Identify which cell holds the provided text, then report its (x, y) central coordinate. 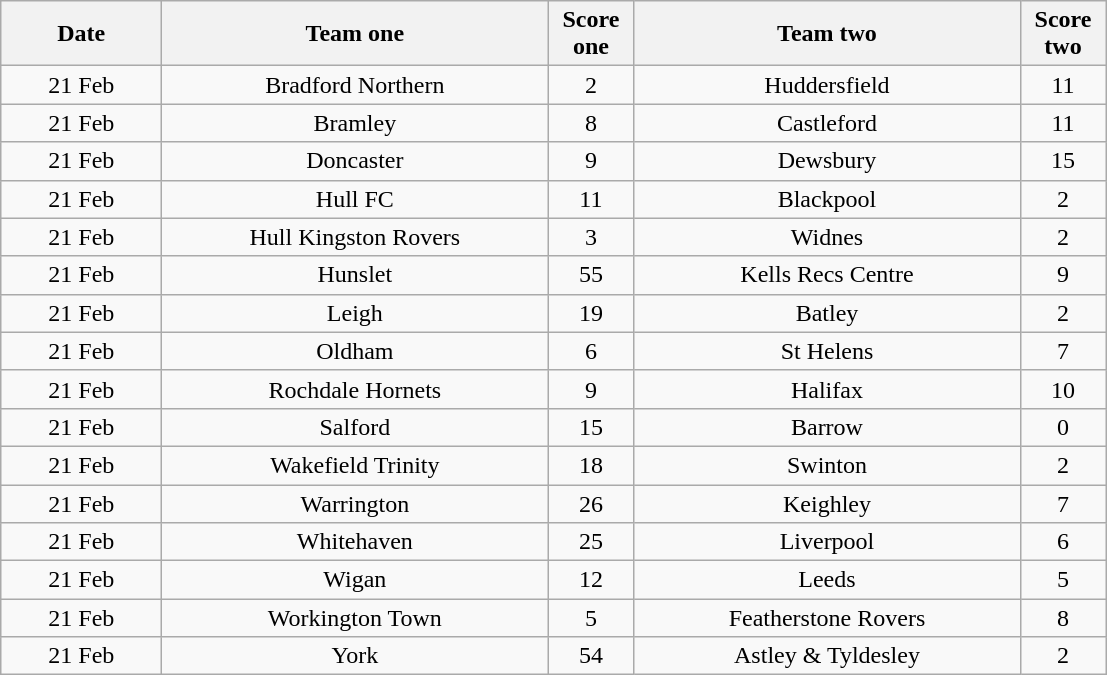
Salford (355, 427)
Team two (827, 34)
Batley (827, 313)
10 (1063, 389)
Doncaster (355, 161)
Oldham (355, 351)
Wakefield Trinity (355, 465)
Bramley (355, 123)
3 (591, 237)
Dewsbury (827, 161)
Bradford Northern (355, 85)
Swinton (827, 465)
Featherstone Rovers (827, 618)
Barrow (827, 427)
Liverpool (827, 542)
Wigan (355, 580)
19 (591, 313)
Leeds (827, 580)
Date (82, 34)
Workington Town (355, 618)
55 (591, 275)
Widnes (827, 237)
Kells Recs Centre (827, 275)
Rochdale Hornets (355, 389)
Hull FC (355, 199)
12 (591, 580)
St Helens (827, 351)
Keighley (827, 503)
Warrington (355, 503)
Huddersfield (827, 85)
Score one (591, 34)
Castleford (827, 123)
Halifax (827, 389)
26 (591, 503)
54 (591, 656)
York (355, 656)
Hull Kingston Rovers (355, 237)
Whitehaven (355, 542)
Score two (1063, 34)
Blackpool (827, 199)
Team one (355, 34)
0 (1063, 427)
18 (591, 465)
Leigh (355, 313)
25 (591, 542)
Astley & Tyldesley (827, 656)
Hunslet (355, 275)
